Return (X, Y) of the center of cell containing provided text 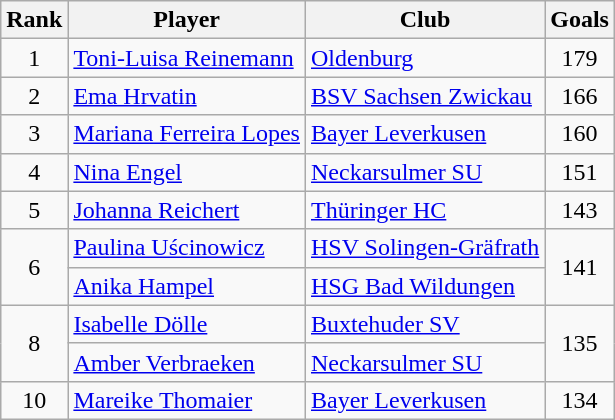
143 (580, 210)
BSV Sachsen Zwickau (424, 96)
Nina Engel (187, 172)
160 (580, 134)
Buxtehuder SV (424, 324)
Club (424, 20)
1 (34, 58)
3 (34, 134)
134 (580, 400)
Paulina Uścinowicz (187, 248)
HSV Solingen-Gräfrath (424, 248)
10 (34, 400)
Rank (34, 20)
2 (34, 96)
151 (580, 172)
Oldenburg (424, 58)
Isabelle Dölle (187, 324)
4 (34, 172)
179 (580, 58)
5 (34, 210)
HSG Bad Wildungen (424, 286)
166 (580, 96)
Thüringer HC (424, 210)
Ema Hrvatin (187, 96)
Toni-Luisa Reinemann (187, 58)
8 (34, 343)
6 (34, 267)
Goals (580, 20)
Mareike Thomaier (187, 400)
Mariana Ferreira Lopes (187, 134)
135 (580, 343)
141 (580, 267)
Johanna Reichert (187, 210)
Amber Verbraeken (187, 362)
Anika Hampel (187, 286)
Player (187, 20)
